Return (x, y) of the center of cell containing provided text 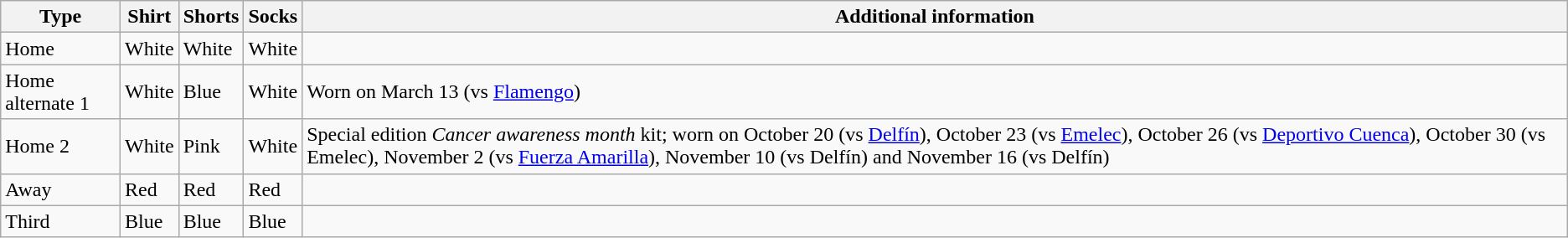
Shirt (149, 17)
Socks (273, 17)
Third (60, 221)
Shorts (211, 17)
Additional information (935, 17)
Pink (211, 146)
Home (60, 49)
Away (60, 189)
Worn on March 13 (vs Flamengo) (935, 92)
Type (60, 17)
Home 2 (60, 146)
Home alternate 1 (60, 92)
